Detect which cell encompasses the target text, then output its [x, y] center coordinate. 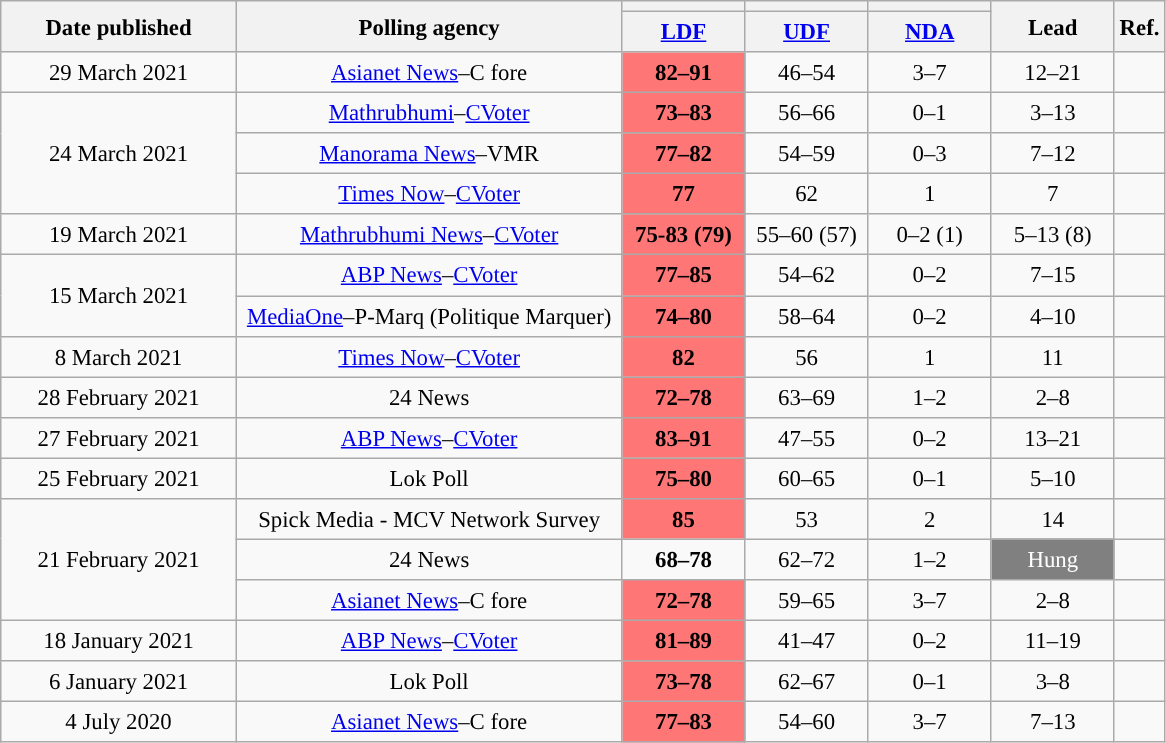
7 [1052, 194]
46–54 [806, 72]
UDF [806, 32]
62–72 [806, 560]
81–89 [684, 640]
68–78 [684, 560]
5–10 [1052, 478]
60–65 [806, 478]
59–65 [806, 600]
75-83 (79) [684, 234]
Lead [1052, 26]
3–8 [1052, 682]
Hung [1052, 560]
3–13 [1052, 114]
63–69 [806, 398]
MediaOne–P-Marq (Politique Marquer) [429, 316]
Mathrubhumi News–CVoter [429, 234]
28 February 2021 [119, 398]
14 [1052, 520]
83–91 [684, 438]
0–2 (1) [930, 234]
85 [684, 520]
15 March 2021 [119, 296]
77–85 [684, 276]
Manorama News–VMR [429, 154]
8 March 2021 [119, 356]
54–59 [806, 154]
77 [684, 194]
41–47 [806, 640]
4 July 2020 [119, 722]
Polling agency [429, 26]
54–60 [806, 722]
54–62 [806, 276]
4–10 [1052, 316]
11–19 [1052, 640]
62–67 [806, 682]
24 March 2021 [119, 154]
7–13 [1052, 722]
Date published [119, 26]
7–12 [1052, 154]
Mathrubhumi–CVoter [429, 114]
18 January 2021 [119, 640]
LDF [684, 32]
21 February 2021 [119, 560]
11 [1052, 356]
47–55 [806, 438]
13–21 [1052, 438]
56–66 [806, 114]
12–21 [1052, 72]
74–80 [684, 316]
82 [684, 356]
2 [930, 520]
53 [806, 520]
Ref. [1139, 26]
5–13 (8) [1052, 234]
82–91 [684, 72]
77–83 [684, 722]
62 [806, 194]
6 January 2021 [119, 682]
73–83 [684, 114]
75–80 [684, 478]
55–60 (57) [806, 234]
29 March 2021 [119, 72]
Spick Media - MCV Network Survey [429, 520]
7–15 [1052, 276]
NDA [930, 32]
77–82 [684, 154]
56 [806, 356]
0–3 [930, 154]
58–64 [806, 316]
73–78 [684, 682]
19 March 2021 [119, 234]
25 February 2021 [119, 478]
27 February 2021 [119, 438]
